From the cell containing the given text, extract its center point as [x, y] coordinate. 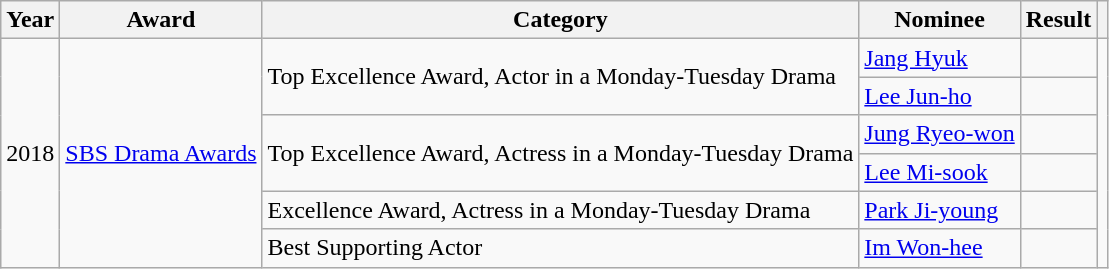
Excellence Award, Actress in a Monday-Tuesday Drama [560, 210]
2018 [30, 153]
SBS Drama Awards [161, 153]
Jung Ryeo-won [940, 134]
Park Ji-young [940, 210]
Best Supporting Actor [560, 248]
Jang Hyuk [940, 58]
Lee Jun-ho [940, 96]
Im Won-hee [940, 248]
Award [161, 20]
Lee Mi-sook [940, 172]
Top Excellence Award, Actress in a Monday-Tuesday Drama [560, 153]
Category [560, 20]
Top Excellence Award, Actor in a Monday-Tuesday Drama [560, 77]
Year [30, 20]
Result [1058, 20]
Nominee [940, 20]
